Return (x, y) of the center of cell containing provided text 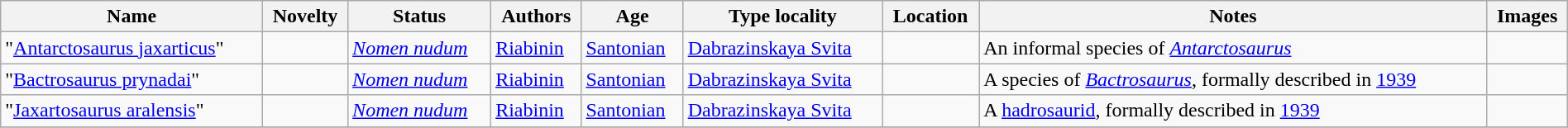
Notes (1233, 17)
Location (931, 17)
An informal species of Antarctosaurus (1233, 48)
A species of Bactrosaurus, formally described in 1939 (1233, 79)
Images (1527, 17)
"Antarctosaurus jaxarticus" (132, 48)
Type locality (782, 17)
"Jaxartosaurus aralensis" (132, 111)
"Bactrosaurus prynadai" (132, 79)
Name (132, 17)
A hadrosaurid, formally described in 1939 (1233, 111)
Age (632, 17)
Status (420, 17)
Authors (536, 17)
Novelty (304, 17)
